For the text-containing cell, return its midpoint in (x, y) coordinate format. 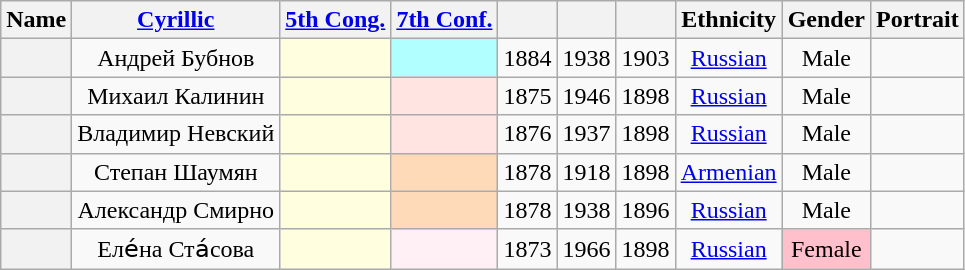
1966 (586, 249)
7th Conf. (444, 20)
Female (826, 249)
1896 (646, 210)
5th Cong. (336, 20)
1884 (528, 58)
Name (36, 20)
Portrait (918, 20)
Владимир Невский (176, 134)
1873 (528, 249)
Еле́на Ста́сова (176, 249)
Андрей Бубнов (176, 58)
Михаил Калинин (176, 96)
1946 (586, 96)
1918 (586, 172)
Александр Смирно (176, 210)
Gender (826, 20)
1875 (528, 96)
Ethnicity (728, 20)
1876 (528, 134)
1903 (646, 58)
Cyrillic (176, 20)
1937 (586, 134)
Степан Шаумян (176, 172)
Armenian (728, 172)
